Identify which cell holds the provided text, then report its [x, y] central coordinate. 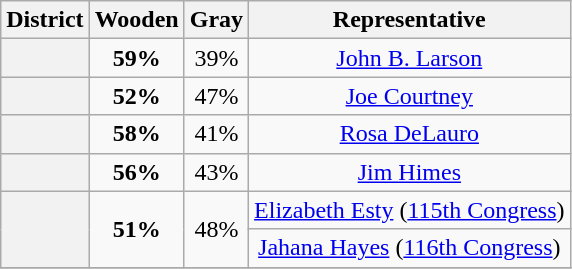
Joe Courtney [410, 96]
56% [136, 172]
48% [216, 229]
58% [136, 134]
Wooden [136, 20]
51% [136, 229]
47% [216, 96]
39% [216, 58]
52% [136, 96]
Elizabeth Esty (115th Congress) [410, 210]
41% [216, 134]
District [45, 20]
59% [136, 58]
Representative [410, 20]
Rosa DeLauro [410, 134]
Jahana Hayes (116th Congress) [410, 248]
Jim Himes [410, 172]
John B. Larson [410, 58]
43% [216, 172]
Gray [216, 20]
